Provide the [X, Y] coordinate of the cell's center where the given text is located.  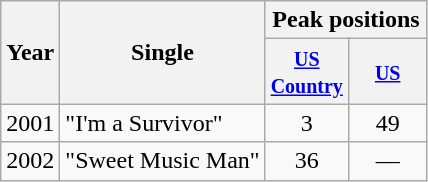
Peak positions [346, 20]
US Country [306, 72]
US [388, 72]
2001 [30, 123]
49 [388, 123]
36 [306, 161]
— [388, 161]
3 [306, 123]
Single [162, 52]
Year [30, 52]
2002 [30, 161]
"I'm a Survivor" [162, 123]
"Sweet Music Man" [162, 161]
